From the cell containing the given text, extract its center point as [X, Y] coordinate. 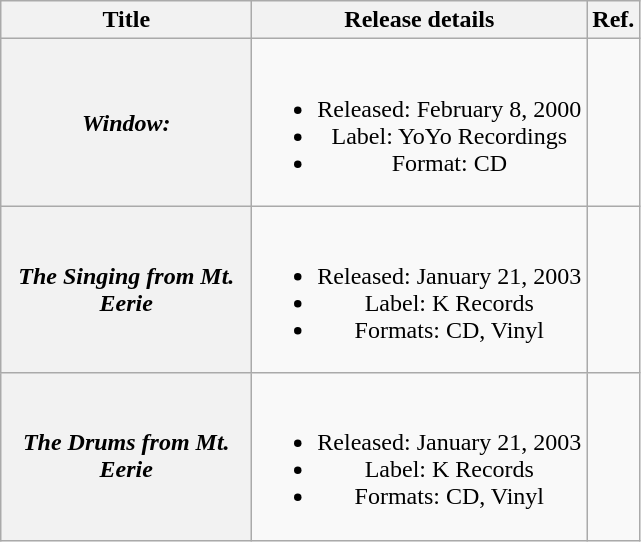
Window: [126, 122]
The Drums from Mt. Eerie [126, 456]
Ref. [614, 20]
Released: February 8, 2000Label: YoYo RecordingsFormat: CD [420, 122]
Release details [420, 20]
The Singing from Mt. Eerie [126, 290]
Title [126, 20]
